Determine the (X, Y) coordinate at the center of the cell enclosing the given text.  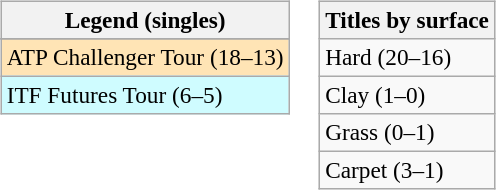
Grass (0–1) (408, 133)
ITF Futures Tour (6–5) (145, 95)
Legend (singles) (145, 20)
ATP Challenger Tour (18–13) (145, 57)
Hard (20–16) (408, 57)
Clay (1–0) (408, 95)
Carpet (3–1) (408, 171)
Titles by surface (408, 20)
